Scan for the cell matching the given text and deliver its (X, Y) coordinate at center. 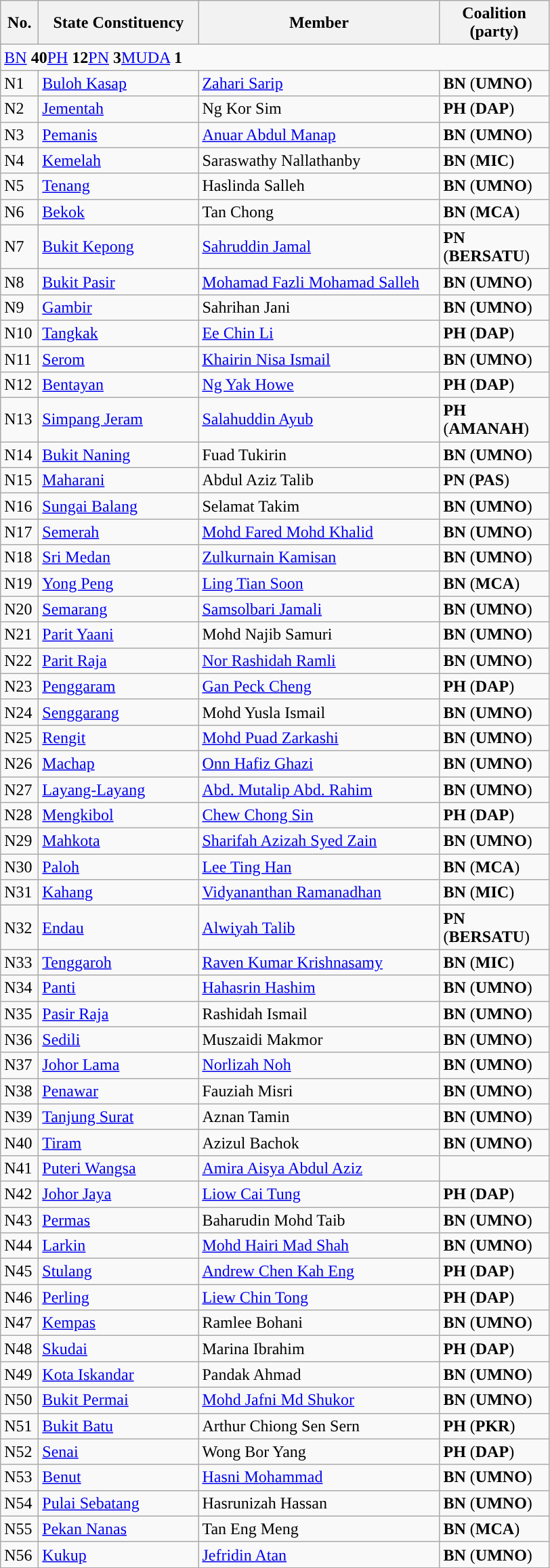
N22 (20, 660)
Tan Chong (319, 212)
N32 (20, 927)
Penawar (119, 1091)
Serom (119, 359)
Fauziah Misri (319, 1091)
N55 (20, 1529)
Mohd Najib Samuri (319, 635)
Ng Yak Howe (319, 385)
Bentayan (119, 385)
N23 (20, 686)
N56 (20, 1554)
N52 (20, 1452)
N10 (20, 333)
N17 (20, 532)
PH (AMANAH) (494, 420)
Rengit (119, 738)
Vidyananthan Ramanadhan (319, 893)
Liow Cai Tung (319, 1194)
N7 (20, 246)
Wong Bor Yang (319, 1452)
N26 (20, 763)
Parit Raja (119, 660)
Haslinda Salleh (319, 186)
Mohd Jafni Md Shukor (319, 1400)
N42 (20, 1194)
Saraswathy Nallathanby (319, 160)
N8 (20, 282)
Senggarang (119, 712)
Selamat Takim (319, 506)
Zahari Sarip (319, 83)
Tangkak (119, 333)
Marina Ibrahim (319, 1349)
Gan Peck Cheng (319, 686)
Amira Aisya Abdul Aziz (319, 1168)
N3 (20, 135)
Mohd Puad Zarkashi (319, 738)
N25 (20, 738)
Semarang (119, 609)
Puteri Wangsa (119, 1168)
N15 (20, 480)
Nor Rashidah Ramli (319, 660)
Sahrihan Jani (319, 307)
N12 (20, 385)
Kota Iskandar (119, 1374)
Bukit Batu (119, 1426)
Bekok (119, 212)
N14 (20, 455)
Pulai Sebatang (119, 1503)
Fuad Tukirin (319, 455)
Sharifah Azizah Syed Zain (319, 841)
Semerah (119, 532)
N36 (20, 1039)
N50 (20, 1400)
Coalition (party) (494, 23)
N16 (20, 506)
Alwiyah Talib (319, 927)
Mohd Hairi Mad Shah (319, 1246)
Azizul Bachok (319, 1142)
Pasir Raja (119, 1014)
Parit Yaani (119, 635)
N28 (20, 815)
N33 (20, 962)
Jementah (119, 109)
N46 (20, 1297)
Khairin Nisa Ismail (319, 359)
Buloh Kasap (119, 83)
N30 (20, 867)
Onn Hafiz Ghazi (319, 763)
Gambir (119, 307)
N6 (20, 212)
N48 (20, 1349)
N31 (20, 893)
Kukup (119, 1554)
PH (PKR) (494, 1426)
N27 (20, 790)
No. (20, 23)
Mengkibol (119, 815)
Tanjung Surat (119, 1117)
Ee Chin Li (319, 333)
N2 (20, 109)
Johor Lama (119, 1065)
Arthur Chiong Sen Sern (319, 1426)
Ng Kor Sim (319, 109)
Hahasrin Hashim (319, 988)
Maharani (119, 480)
N35 (20, 1014)
N1 (20, 83)
Bukit Kepong (119, 246)
Jefridin Atan (319, 1554)
Permas (119, 1220)
Mohd Yusla Ismail (319, 712)
N21 (20, 635)
Hasrunizah Hassan (319, 1503)
N39 (20, 1117)
N29 (20, 841)
N43 (20, 1220)
Simpang Jeram (119, 420)
Panti (119, 988)
Stulang (119, 1272)
N37 (20, 1065)
N4 (20, 160)
Endau (119, 927)
Baharudin Mohd Taib (319, 1220)
Larkin (119, 1246)
State Constituency (119, 23)
Mohamad Fazli Mohamad Salleh (319, 282)
Ling Tian Soon (319, 583)
Senai (119, 1452)
Machap (119, 763)
N24 (20, 712)
Sahruddin Jamal (319, 246)
Perling (119, 1297)
N20 (20, 609)
Tan Eng Meng (319, 1529)
Anuar Abdul Manap (319, 135)
N41 (20, 1168)
Tenggaroh (119, 962)
Pandak Ahmad (319, 1374)
N19 (20, 583)
N18 (20, 558)
Bukit Pasir (119, 282)
N40 (20, 1142)
Sungai Balang (119, 506)
Samsolbari Jamali (319, 609)
Kemelah (119, 160)
Johor Jaya (119, 1194)
Mohd Fared Mohd Khalid (319, 532)
N5 (20, 186)
Benut (119, 1477)
Ramlee Bohani (319, 1323)
Aznan Tamin (319, 1117)
Bukit Naning (119, 455)
Pemanis (119, 135)
Yong Peng (119, 583)
N34 (20, 988)
Paloh (119, 867)
N51 (20, 1426)
Rashidah Ismail (319, 1014)
Mahkota (119, 841)
Raven Kumar Krishnasamy (319, 962)
Abdul Aziz Talib (319, 480)
Layang-Layang (119, 790)
Hasni Mohammad (319, 1477)
N11 (20, 359)
Liew Chin Tong (319, 1297)
N54 (20, 1503)
Sedili (119, 1039)
Norlizah Noh (319, 1065)
Kempas (119, 1323)
Pekan Nanas (119, 1529)
Tenang (119, 186)
Skudai (119, 1349)
N9 (20, 307)
N53 (20, 1477)
Salahuddin Ayub (319, 420)
N44 (20, 1246)
Zulkurnain Kamisan (319, 558)
Penggaram (119, 686)
Kahang (119, 893)
Chew Chong Sin (319, 815)
Bukit Permai (119, 1400)
Lee Ting Han (319, 867)
Andrew Chen Kah Eng (319, 1272)
N13 (20, 420)
N49 (20, 1374)
Sri Medan (119, 558)
N45 (20, 1272)
Tiram (119, 1142)
BN 40PH 12PN 3MUDA 1 (275, 58)
PN (PAS) (494, 480)
Muszaidi Makmor (319, 1039)
Member (319, 23)
N47 (20, 1323)
N38 (20, 1091)
Abd. Mutalip Abd. Rahim (319, 790)
